For the text-containing cell, return its midpoint in [x, y] coordinate format. 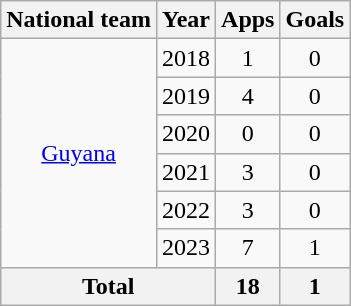
National team [79, 20]
7 [248, 248]
2021 [186, 172]
Total [108, 286]
18 [248, 286]
2022 [186, 210]
2018 [186, 58]
4 [248, 96]
Year [186, 20]
2023 [186, 248]
2020 [186, 134]
2019 [186, 96]
Guyana [79, 153]
Apps [248, 20]
Goals [315, 20]
